Provide the (X, Y) coordinate of the cell's center where the given text is located.  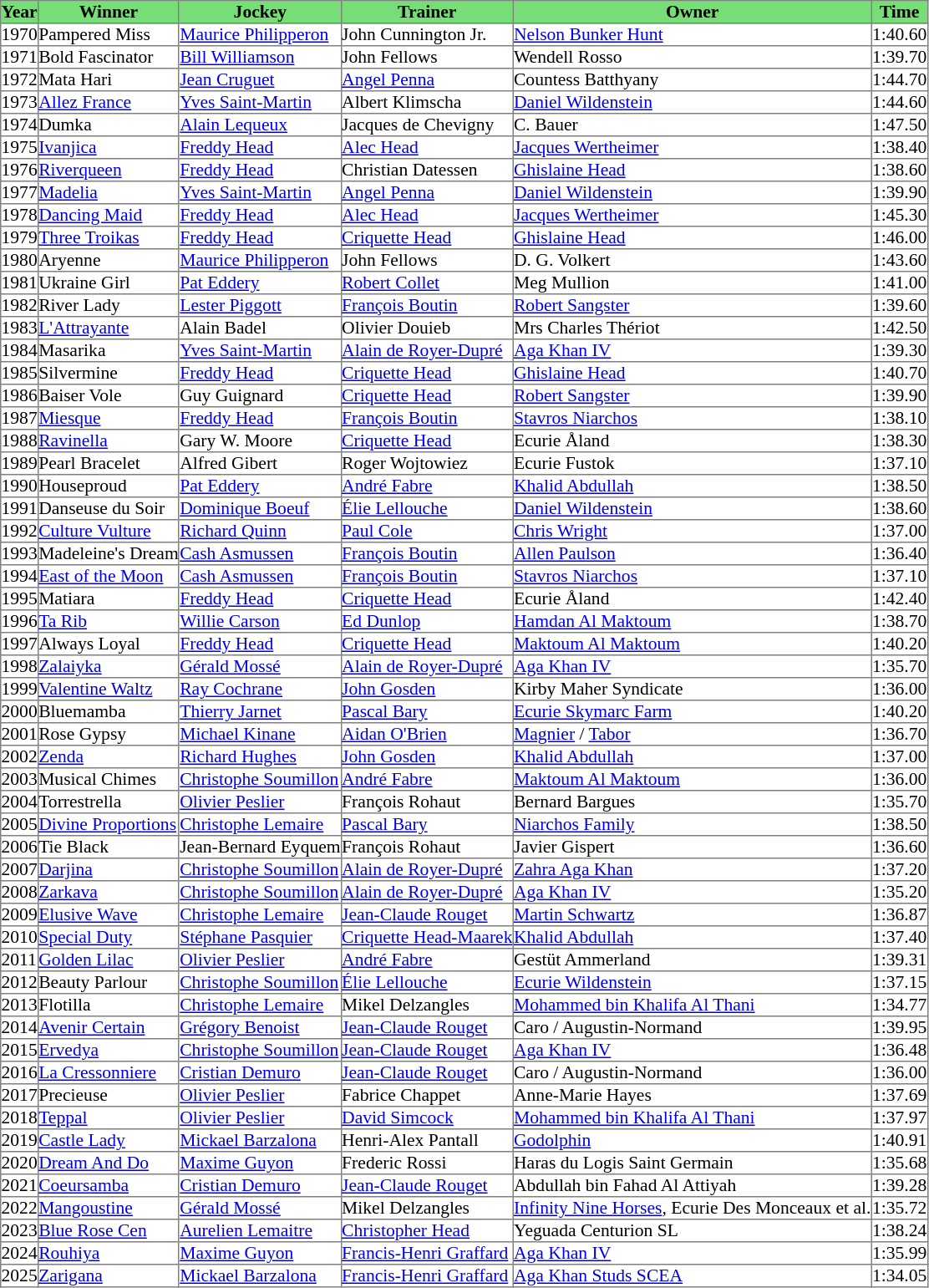
1981 (20, 283)
1:40.70 (899, 373)
1:34.05 (899, 1275)
2004 (20, 802)
Olivier Douieb (427, 328)
Allez France (109, 102)
2012 (20, 983)
1:42.40 (899, 598)
1980 (20, 261)
Teppal (109, 1118)
1:38.24 (899, 1230)
1986 (20, 396)
Time (899, 12)
Dancing Maid (109, 216)
1971 (20, 57)
1:39.70 (899, 57)
1987 (20, 418)
1974 (20, 125)
Paul Cole (427, 532)
Willie Carson (260, 622)
Dream And Do (109, 1163)
Henri-Alex Pantall (427, 1140)
Valentine Waltz (109, 689)
Robert Collet (427, 283)
1:39.60 (899, 306)
L'Attrayante (109, 328)
Alain Badel (260, 328)
2005 (20, 824)
Javier Gispert (692, 848)
Flotilla (109, 1005)
Three Troikas (109, 237)
Special Duty (109, 938)
2025 (20, 1275)
1:39.30 (899, 351)
1:37.20 (899, 869)
1995 (20, 598)
Zarigana (109, 1275)
Pearl Bracelet (109, 463)
1:36.40 (899, 553)
1992 (20, 532)
Ukraine Girl (109, 283)
Mata Hari (109, 80)
Bluemamba (109, 712)
1:38.40 (899, 147)
2003 (20, 779)
Ray Cochrane (260, 689)
2013 (20, 1005)
Albert Klimscha (427, 102)
2022 (20, 1209)
David Simcock (427, 1118)
Ervedya (109, 1050)
2020 (20, 1163)
Richard Quinn (260, 532)
Yeguada Centurion SL (692, 1230)
Aidan O'Brien (427, 734)
Jean Cruguet (260, 80)
2008 (20, 893)
2007 (20, 869)
Blue Rose Cen (109, 1230)
2023 (20, 1230)
Torrestrella (109, 802)
Precieuse (109, 1095)
Ed Dunlop (427, 622)
Meg Mullion (692, 283)
1:38.30 (899, 441)
Grégory Benoist (260, 1028)
Mrs Charles Thériot (692, 328)
1988 (20, 441)
1978 (20, 216)
Divine Proportions (109, 824)
1985 (20, 373)
Jean-Bernard Eyquem (260, 848)
Alain Lequeux (260, 125)
Winner (109, 12)
Hamdan Al Maktoum (692, 622)
1:44.70 (899, 80)
1:35.20 (899, 893)
Lester Piggott (260, 306)
Pampered Miss (109, 35)
Jockey (260, 12)
Miesque (109, 418)
Wendell Rosso (692, 57)
Dumka (109, 125)
Zenda (109, 757)
Zahra Aga Khan (692, 869)
Madeleine's Dream (109, 553)
Aga Khan Studs SCEA (692, 1275)
Bold Fascinator (109, 57)
Magnier / Tabor (692, 734)
1:37.97 (899, 1118)
1982 (20, 306)
Mangoustine (109, 1209)
Riverqueen (109, 171)
Elusive Wave (109, 914)
1:36.70 (899, 734)
Aryenne (109, 261)
1:35.99 (899, 1254)
1:44.60 (899, 102)
1:39.95 (899, 1028)
Ivanjica (109, 147)
John Cunnington Jr. (427, 35)
D. G. Volkert (692, 261)
1989 (20, 463)
1:35.68 (899, 1163)
Beauty Parlour (109, 983)
Anne-Marie Hayes (692, 1095)
Roger Wojtowiez (427, 463)
Tie Black (109, 848)
Houseproud (109, 486)
2002 (20, 757)
1994 (20, 577)
Coeursamba (109, 1185)
Niarchos Family (692, 824)
1993 (20, 553)
Haras du Logis Saint Germain (692, 1163)
Infinity Nine Horses, Ecurie Des Monceaux et al. (692, 1209)
Frederic Rossi (427, 1163)
Godolphin (692, 1140)
1:36.60 (899, 848)
Michael Kinane (260, 734)
1973 (20, 102)
1:39.28 (899, 1185)
Allen Paulson (692, 553)
Masarika (109, 351)
Culture Vulture (109, 532)
1:41.00 (899, 283)
Musical Chimes (109, 779)
Madelia (109, 192)
Christian Datessen (427, 171)
1:43.60 (899, 261)
Baiser Vole (109, 396)
1970 (20, 35)
Castle Lady (109, 1140)
2017 (20, 1095)
Jacques de Chevigny (427, 125)
Gary W. Moore (260, 441)
1:46.00 (899, 237)
2018 (20, 1118)
East of the Moon (109, 577)
Chris Wright (692, 532)
Aurelien Lemaitre (260, 1230)
Bill Williamson (260, 57)
2024 (20, 1254)
1991 (20, 508)
1:38.70 (899, 622)
Fabrice Chappet (427, 1095)
2001 (20, 734)
Ecurie Skymarc Farm (692, 712)
1:37.69 (899, 1095)
2000 (20, 712)
1990 (20, 486)
1975 (20, 147)
1:37.15 (899, 983)
1:34.77 (899, 1005)
Year (20, 12)
Golden Lilac (109, 960)
Ta Rib (109, 622)
Abdullah bin Fahad Al Attiyah (692, 1185)
Countess Batthyany (692, 80)
1999 (20, 689)
2019 (20, 1140)
1983 (20, 328)
Ravinella (109, 441)
1:37.40 (899, 938)
River Lady (109, 306)
1972 (20, 80)
1:42.50 (899, 328)
Zalaiyka (109, 667)
Avenir Certain (109, 1028)
1:36.87 (899, 914)
2009 (20, 914)
Matiara (109, 598)
1:39.31 (899, 960)
1977 (20, 192)
1:36.48 (899, 1050)
1984 (20, 351)
Ecurie Wildenstein (692, 983)
1976 (20, 171)
1998 (20, 667)
Guy Guignard (260, 396)
C. Bauer (692, 125)
2015 (20, 1050)
1996 (20, 622)
Thierry Jarnet (260, 712)
Silvermine (109, 373)
Nelson Bunker Hunt (692, 35)
Christopher Head (427, 1230)
Dominique Boeuf (260, 508)
Gestüt Ammerland (692, 960)
1:45.30 (899, 216)
Zarkava (109, 893)
Ecurie Fustok (692, 463)
1:38.10 (899, 418)
Bernard Bargues (692, 802)
Danseuse du Soir (109, 508)
1979 (20, 237)
2006 (20, 848)
Alfred Gibert (260, 463)
Trainer (427, 12)
2014 (20, 1028)
Always Loyal (109, 644)
Kirby Maher Syndicate (692, 689)
Owner (692, 12)
1:47.50 (899, 125)
Rose Gypsy (109, 734)
2011 (20, 960)
Richard Hughes (260, 757)
La Cressonniere (109, 1073)
2016 (20, 1073)
1:35.72 (899, 1209)
1:40.60 (899, 35)
1997 (20, 644)
Stéphane Pasquier (260, 938)
Criquette Head-Maarek (427, 938)
Martin Schwartz (692, 914)
2010 (20, 938)
Rouhiya (109, 1254)
2021 (20, 1185)
1:40.91 (899, 1140)
Darjina (109, 869)
